Capture the cell that displays the provided text and extract its [X, Y] central coordinate. 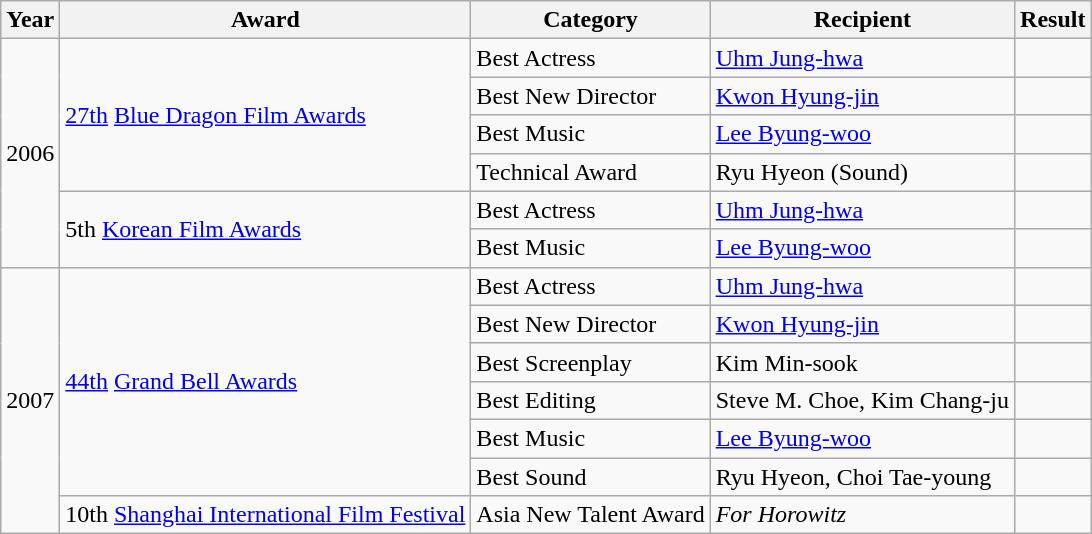
Category [590, 20]
Award [266, 20]
For Horowitz [862, 515]
Ryu Hyeon (Sound) [862, 172]
2007 [30, 400]
Kim Min-sook [862, 362]
Best Sound [590, 477]
Asia New Talent Award [590, 515]
Technical Award [590, 172]
2006 [30, 153]
10th Shanghai International Film Festival [266, 515]
Best Screenplay [590, 362]
Recipient [862, 20]
44th Grand Bell Awards [266, 381]
5th Korean Film Awards [266, 229]
Ryu Hyeon, Choi Tae-young [862, 477]
Best Editing [590, 400]
27th Blue Dragon Film Awards [266, 115]
Year [30, 20]
Result [1053, 20]
Steve M. Choe, Kim Chang-ju [862, 400]
